Pinpoint the cell where the given text exists, returning its [X, Y] midpoint coordinate. 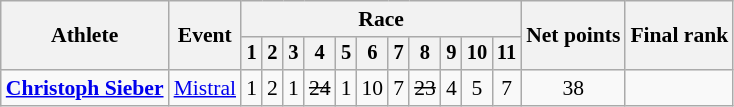
24 [320, 88]
8 [425, 54]
Net points [573, 36]
Race [381, 19]
38 [573, 88]
11 [506, 54]
Athlete [85, 36]
3 [294, 54]
Event [205, 36]
Mistral [205, 88]
23 [425, 88]
9 [452, 54]
Christoph Sieber [85, 88]
Final rank [679, 36]
6 [373, 54]
